Pinpoint the cell where the given text exists, returning its [X, Y] midpoint coordinate. 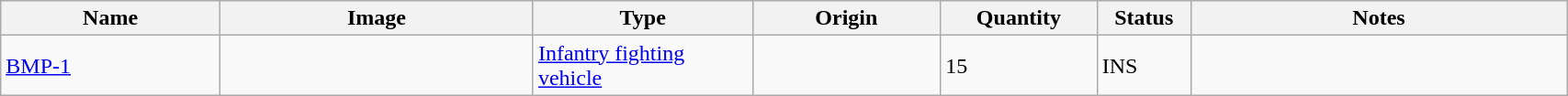
Status [1144, 18]
Infantry fighting vehicle [643, 66]
Origin [847, 18]
Quantity [1019, 18]
Name [110, 18]
Notes [1378, 18]
BMP-1 [110, 66]
INS [1144, 66]
Type [643, 18]
15 [1019, 66]
Image [377, 18]
